Search for the cell housing the specified text and yield its (X, Y) center coordinate. 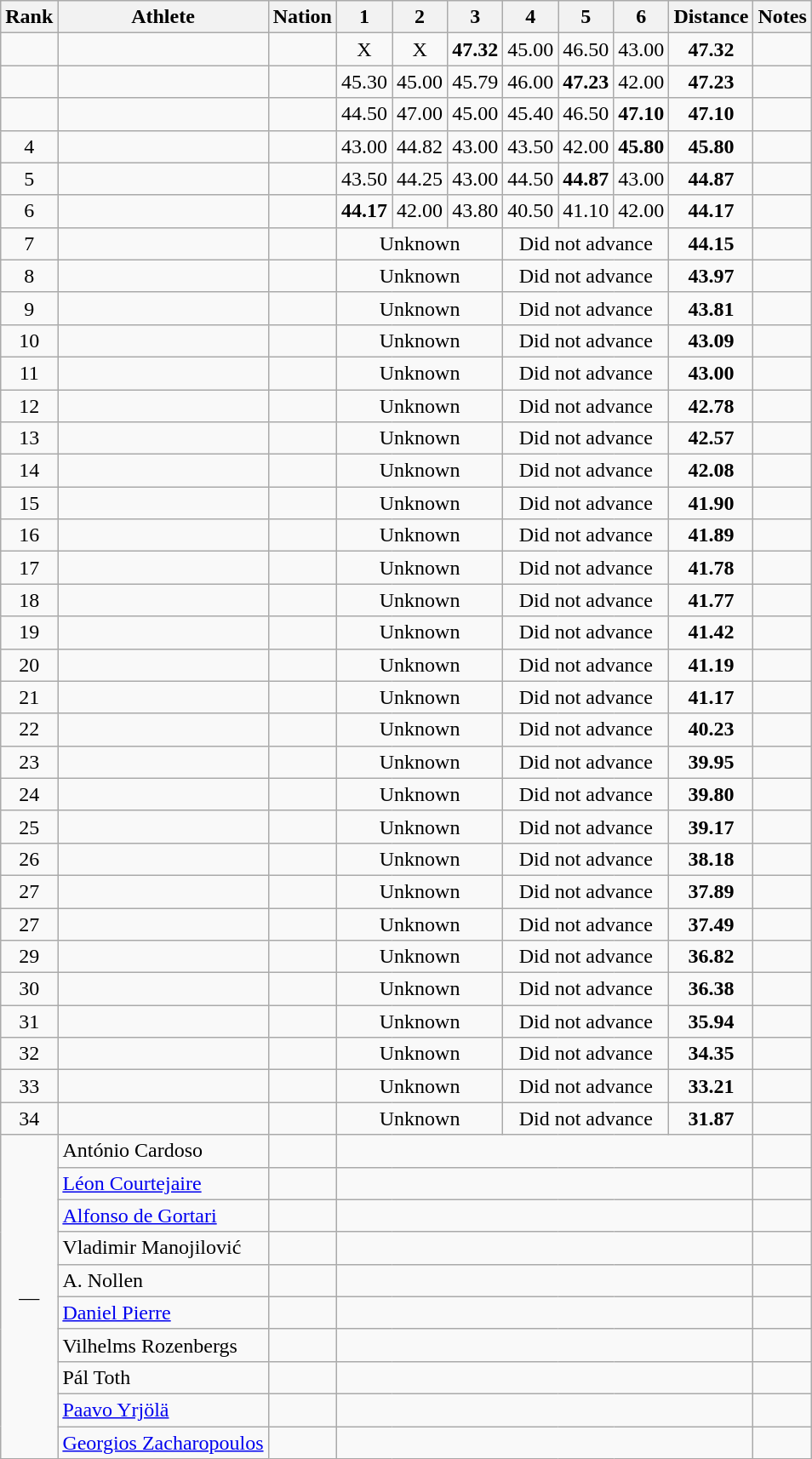
9 (29, 308)
26 (29, 859)
30 (29, 989)
44.82 (420, 146)
Léon Courtejaire (163, 1183)
40.23 (712, 729)
Vilhelms Rozenbergs (163, 1345)
8 (29, 276)
Paavo Yrjölä (163, 1410)
42.57 (712, 438)
22 (29, 729)
47.00 (420, 114)
41.10 (586, 211)
39.80 (712, 794)
Vladimir Manojilović (163, 1248)
15 (29, 503)
21 (29, 697)
39.95 (712, 762)
Alfonso de Gortari (163, 1216)
Pál Toth (163, 1377)
34 (29, 1119)
43.09 (712, 340)
10 (29, 340)
41.77 (712, 600)
3 (475, 17)
17 (29, 568)
41.42 (712, 632)
40.50 (531, 211)
Distance (712, 17)
16 (29, 535)
25 (29, 827)
41.89 (712, 535)
36.82 (712, 957)
33 (29, 1086)
11 (29, 373)
36.38 (712, 989)
Georgios Zacharopoulos (163, 1443)
A. Nollen (163, 1280)
45.40 (531, 114)
43.80 (475, 211)
44.25 (420, 179)
24 (29, 794)
António Cardoso (163, 1151)
39.17 (712, 827)
41.78 (712, 568)
35.94 (712, 1021)
Athlete (163, 17)
Notes (782, 17)
23 (29, 762)
19 (29, 632)
— (29, 1297)
13 (29, 438)
37.89 (712, 891)
Daniel Pierre (163, 1313)
44.15 (712, 243)
Nation (302, 17)
45.79 (475, 82)
12 (29, 406)
41.19 (712, 665)
29 (29, 957)
42.08 (712, 471)
33.21 (712, 1086)
41.17 (712, 697)
43.97 (712, 276)
31.87 (712, 1119)
46.00 (531, 82)
14 (29, 471)
34.35 (712, 1054)
20 (29, 665)
43.81 (712, 308)
32 (29, 1054)
41.90 (712, 503)
18 (29, 600)
2 (420, 17)
45.30 (364, 82)
7 (29, 243)
37.49 (712, 924)
38.18 (712, 859)
1 (364, 17)
42.78 (712, 406)
Rank (29, 17)
31 (29, 1021)
